From the cell containing the given text, extract its center point as (x, y) coordinate. 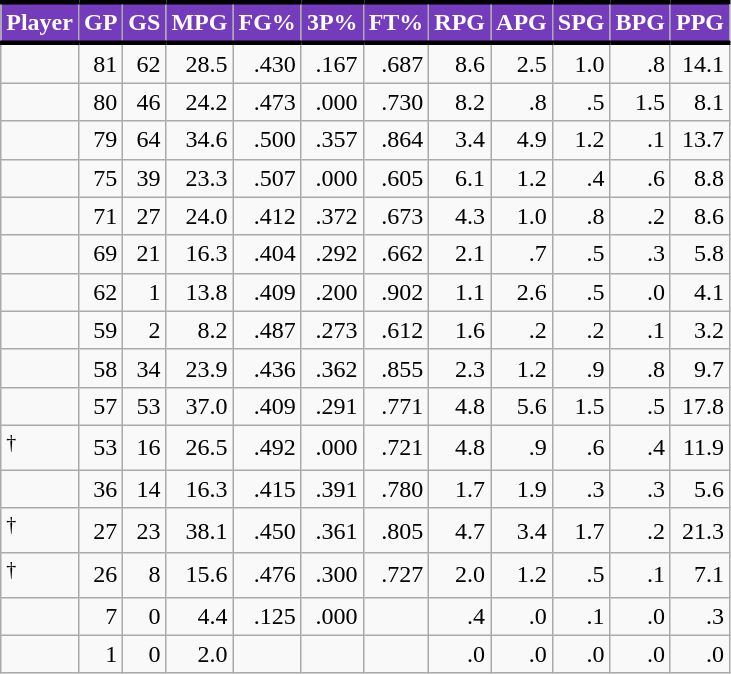
.855 (396, 368)
.662 (396, 254)
81 (100, 63)
21 (144, 254)
37.0 (200, 406)
.7 (522, 254)
23.9 (200, 368)
2 (144, 330)
24.2 (200, 102)
Player (40, 22)
28.5 (200, 63)
.507 (267, 178)
16 (144, 448)
RPG (460, 22)
13.7 (700, 140)
4.9 (522, 140)
.412 (267, 216)
58 (100, 368)
36 (100, 489)
.864 (396, 140)
FG% (267, 22)
GS (144, 22)
6.1 (460, 178)
4.3 (460, 216)
23.3 (200, 178)
.721 (396, 448)
69 (100, 254)
8.8 (700, 178)
9.7 (700, 368)
24.0 (200, 216)
.200 (332, 292)
11.9 (700, 448)
17.8 (700, 406)
SPG (581, 22)
2.5 (522, 63)
.291 (332, 406)
.500 (267, 140)
APG (522, 22)
.805 (396, 530)
5.8 (700, 254)
.404 (267, 254)
23 (144, 530)
1.9 (522, 489)
MPG (200, 22)
.125 (267, 616)
8 (144, 576)
71 (100, 216)
59 (100, 330)
.167 (332, 63)
.391 (332, 489)
.415 (267, 489)
1.1 (460, 292)
2.6 (522, 292)
.357 (332, 140)
38.1 (200, 530)
.492 (267, 448)
13.8 (200, 292)
64 (144, 140)
80 (100, 102)
21.3 (700, 530)
.372 (332, 216)
3P% (332, 22)
57 (100, 406)
.430 (267, 63)
.300 (332, 576)
26.5 (200, 448)
.436 (267, 368)
.902 (396, 292)
.730 (396, 102)
34 (144, 368)
.673 (396, 216)
7.1 (700, 576)
1.6 (460, 330)
79 (100, 140)
.727 (396, 576)
.605 (396, 178)
15.6 (200, 576)
.361 (332, 530)
4.4 (200, 616)
.473 (267, 102)
.687 (396, 63)
2.1 (460, 254)
8.1 (700, 102)
2.3 (460, 368)
.292 (332, 254)
.612 (396, 330)
39 (144, 178)
BPG (640, 22)
14 (144, 489)
.362 (332, 368)
.771 (396, 406)
4.1 (700, 292)
34.6 (200, 140)
.476 (267, 576)
3.2 (700, 330)
PPG (700, 22)
.450 (267, 530)
.780 (396, 489)
14.1 (700, 63)
75 (100, 178)
.273 (332, 330)
4.7 (460, 530)
26 (100, 576)
7 (100, 616)
46 (144, 102)
.487 (267, 330)
FT% (396, 22)
GP (100, 22)
